Detect which cell encompasses the target text, then output its (X, Y) center coordinate. 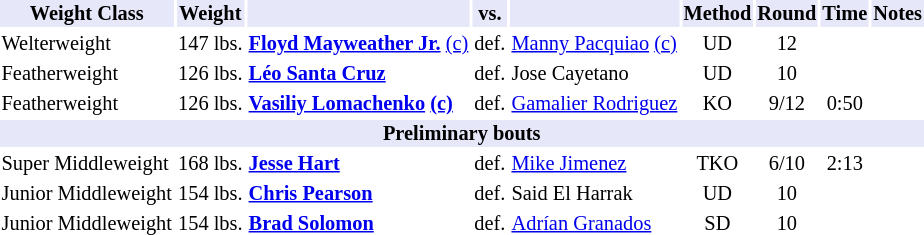
Floyd Mayweather Jr. (c) (358, 44)
Léo Santa Cruz (358, 74)
6/10 (787, 164)
2:13 (845, 164)
Preliminary bouts (462, 134)
Super Middleweight (86, 164)
TKO (718, 164)
147 lbs. (210, 44)
168 lbs. (210, 164)
Jose Cayetano (594, 74)
Notes (898, 14)
154 lbs. (210, 194)
9/12 (787, 104)
Junior Middleweight (86, 194)
vs. (490, 14)
Manny Pacquiao (c) (594, 44)
Jesse Hart (358, 164)
Vasiliy Lomachenko (c) (358, 104)
Chris Pearson (358, 194)
Method (718, 14)
12 (787, 44)
0:50 (845, 104)
Time (845, 14)
Gamalier Rodriguez (594, 104)
Mike Jimenez (594, 164)
Weight (210, 14)
Round (787, 14)
Said El Harrak (594, 194)
Weight Class (86, 14)
KO (718, 104)
Welterweight (86, 44)
